Identify which cell holds the provided text, then report its (X, Y) central coordinate. 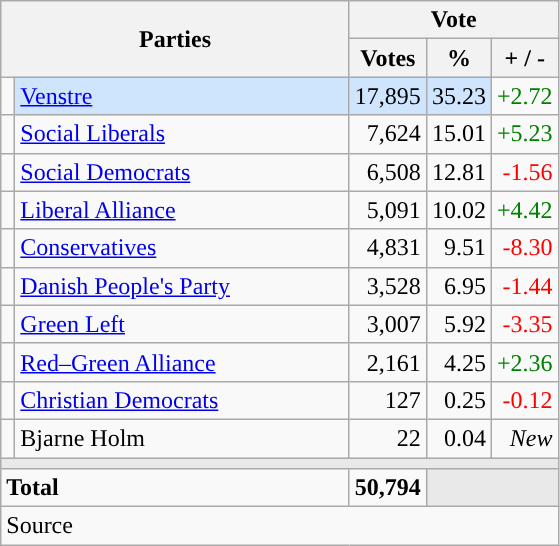
-3.35 (524, 324)
Votes (388, 58)
Venstre (182, 96)
127 (388, 400)
Social Liberals (182, 134)
4,831 (388, 248)
5.92 (458, 324)
Liberal Alliance (182, 210)
New (524, 438)
0.04 (458, 438)
Parties (176, 39)
Christian Democrats (182, 400)
50,794 (388, 488)
10.02 (458, 210)
Source (280, 526)
Conservatives (182, 248)
4.25 (458, 362)
Green Left (182, 324)
0.25 (458, 400)
35.23 (458, 96)
22 (388, 438)
7,624 (388, 134)
15.01 (458, 134)
+ / - (524, 58)
9.51 (458, 248)
-8.30 (524, 248)
Social Democrats (182, 172)
Bjarne Holm (182, 438)
+2.72 (524, 96)
+5.23 (524, 134)
-0.12 (524, 400)
12.81 (458, 172)
% (458, 58)
Total (176, 488)
6.95 (458, 286)
+2.36 (524, 362)
Danish People's Party (182, 286)
+4.42 (524, 210)
17,895 (388, 96)
3,007 (388, 324)
-1.44 (524, 286)
-1.56 (524, 172)
Vote (454, 20)
Red–Green Alliance (182, 362)
5,091 (388, 210)
3,528 (388, 286)
6,508 (388, 172)
2,161 (388, 362)
